Extract the (X, Y) coordinate from the center of the cell holding the provided text.  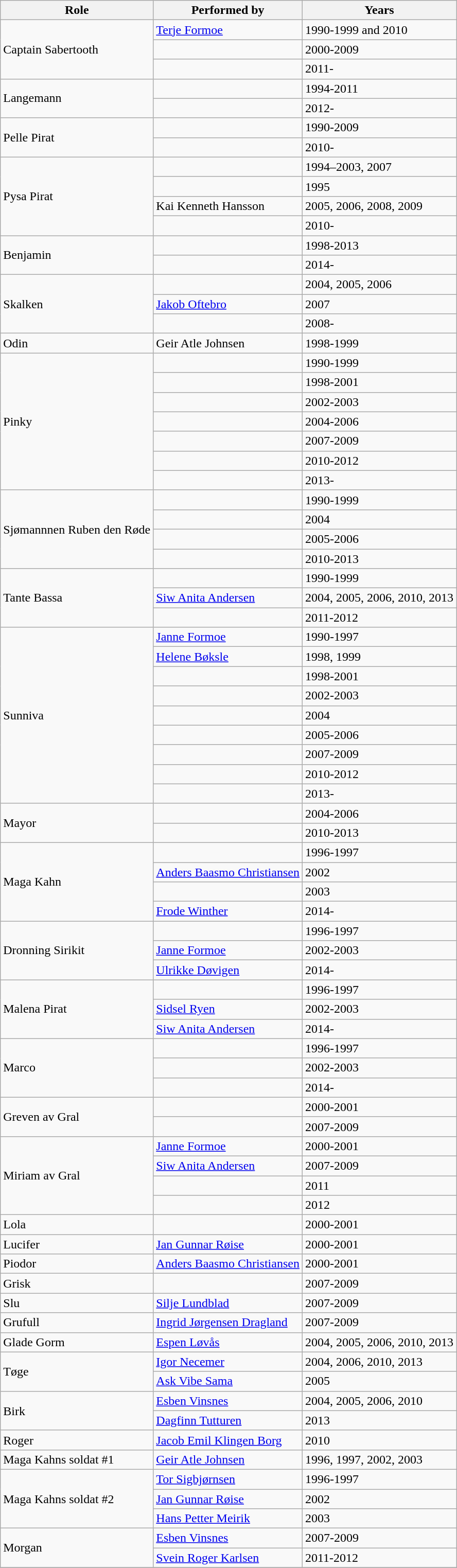
Svein Roger Karlsen (228, 1558)
Grisk (77, 1283)
Sunniva (77, 715)
Birk (77, 1411)
2011 (379, 1185)
2005, 2006, 2008, 2009 (379, 206)
Espen Løvås (228, 1342)
Maga Kahn (77, 882)
Roger (77, 1440)
Langemann (77, 98)
Tøge (77, 1371)
Maga Kahns soldat #2 (77, 1499)
2010 (379, 1440)
1990-1997 (379, 637)
Pinky (77, 421)
1994–2003, 2007 (379, 167)
1990-1999 and 2010 (379, 30)
Mayor (77, 823)
Lola (77, 1225)
2004, 2005, 2006, 2010 (379, 1401)
Tor Sigbjørnsen (228, 1479)
Maga Kahns soldat #1 (77, 1459)
Years (379, 10)
Piodor (77, 1264)
1996, 1997, 2002, 2003 (379, 1459)
Grufull (77, 1323)
2000-2009 (379, 49)
Morgan (77, 1548)
Jakob Oftebro (228, 304)
Igor Necemer (228, 1362)
Dronning Sirikit (77, 950)
2005 (379, 1381)
Kai Kenneth Hansson (228, 206)
1990-2009 (379, 128)
1994-2011 (379, 89)
2012- (379, 108)
Miriam av Gral (77, 1175)
Marco (77, 1068)
Greven av Gral (77, 1117)
Dagfinn Tutturen (228, 1420)
Ingrid Jørgensen Dragland (228, 1323)
Silje Lundblad (228, 1303)
2004, 2005, 2006 (379, 285)
Ulrikke Døvigen (228, 970)
2004, 2006, 2010, 2013 (379, 1362)
1998-1999 (379, 343)
Ask Vibe Sama (228, 1381)
Sjømannnen Ruben den Røde (77, 529)
2011- (379, 69)
Malena Pirat (77, 1009)
2012 (379, 1205)
Tante Bassa (77, 598)
Benjamin (77, 255)
Pelle Pirat (77, 137)
1998-2013 (379, 245)
Jacob Emil Klingen Borg (228, 1440)
Captain Sabertooth (77, 49)
Role (77, 10)
Lucifer (77, 1244)
Hans Petter Meirik (228, 1519)
1995 (379, 186)
2013 (379, 1420)
2008- (379, 324)
Pysa Pirat (77, 196)
Frode Winther (228, 911)
Performed by (228, 10)
1998, 1999 (379, 657)
Skalken (77, 304)
Terje Formoe (228, 30)
Helene Bøksle (228, 657)
2007 (379, 304)
Glade Gorm (77, 1342)
Sidsel Ryen (228, 1009)
Odin (77, 343)
Slu (77, 1303)
